Find where the given text appears and provide that cell's center as (x, y) coordinate. 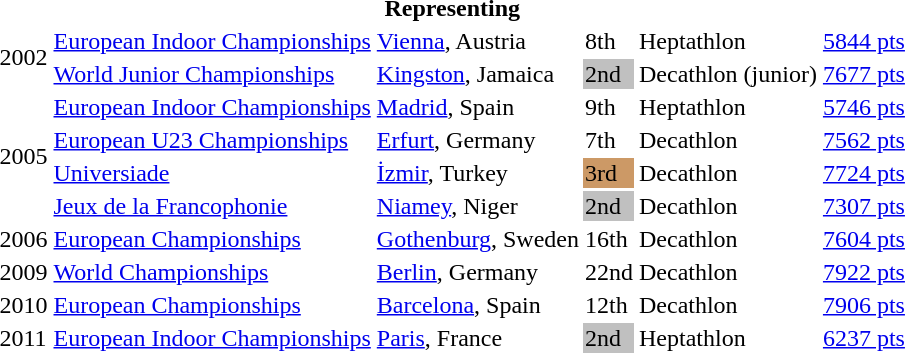
Decathlon (junior) (728, 74)
Madrid, Spain (478, 107)
3rd (608, 173)
Barcelona, Spain (478, 305)
12th (608, 305)
Vienna, Austria (478, 41)
22nd (608, 272)
Gothenburg, Sweden (478, 239)
Niamey, Niger (478, 206)
7th (608, 140)
Berlin, Germany (478, 272)
World Junior Championships (212, 74)
16th (608, 239)
European U23 Championships (212, 140)
World Championships (212, 272)
Erfurt, Germany (478, 140)
Jeux de la Francophonie (212, 206)
Universiade (212, 173)
Paris, France (478, 338)
İzmir, Turkey (478, 173)
Kingston, Jamaica (478, 74)
8th (608, 41)
9th (608, 107)
